Search for the cell housing the specified text and yield its (X, Y) center coordinate. 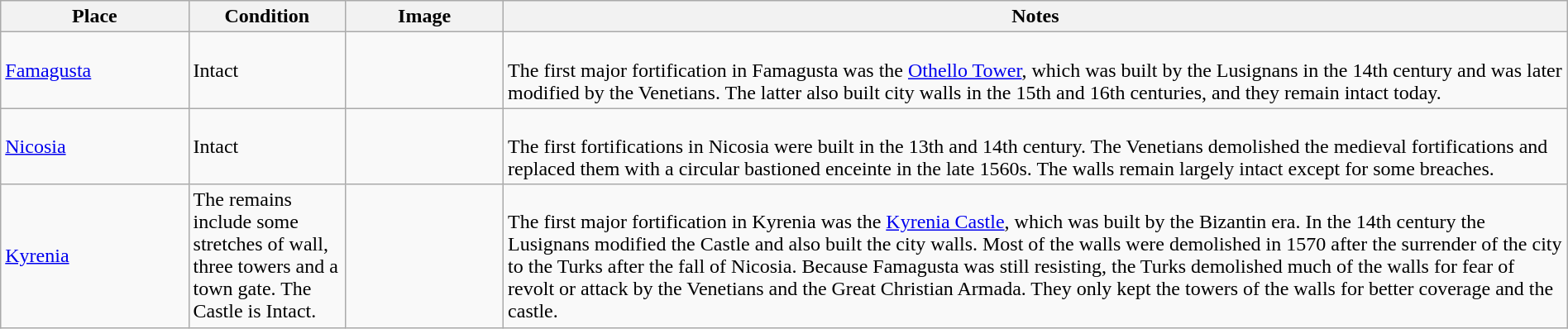
Nicosia (94, 146)
Famagusta (94, 70)
Condition (266, 17)
The remains include some stretches of wall, three towers and a town gate. The Castle is Intact. (266, 256)
Image (425, 17)
Place (94, 17)
Notes (1035, 17)
Kyrenia (94, 256)
